Extract the (x, y) coordinate from the center of the cell holding the provided text.  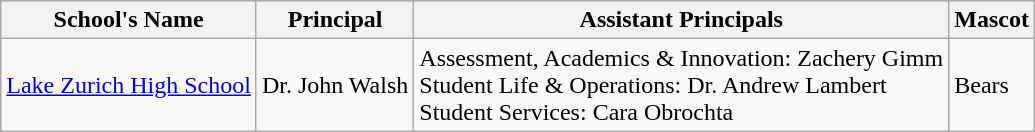
Lake Zurich High School (129, 85)
Assessment, Academics & Innovation: Zachery GimmStudent Life & Operations: Dr. Andrew LambertStudent Services: Cara Obrochta (682, 85)
Bears (992, 85)
Mascot (992, 20)
Dr. John Walsh (334, 85)
Assistant Principals (682, 20)
Principal (334, 20)
School's Name (129, 20)
